For the text-containing cell, return its midpoint in [X, Y] coordinate format. 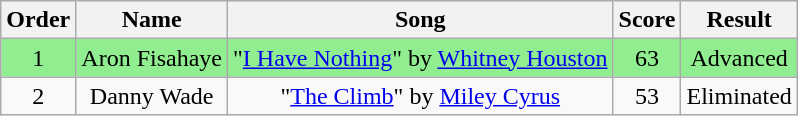
Advanced [739, 58]
Song [421, 20]
"I Have Nothing" by Whitney Houston [421, 58]
Order [38, 20]
"The Climb" by Miley Cyrus [421, 96]
Danny Wade [152, 96]
Eliminated [739, 96]
Name [152, 20]
Aron Fisahaye [152, 58]
Score [647, 20]
2 [38, 96]
1 [38, 58]
Result [739, 20]
53 [647, 96]
63 [647, 58]
